Return (X, Y) of the center of cell containing provided text 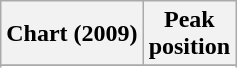
Chart (2009) (72, 34)
Peakposition (189, 34)
